Provide the [x, y] coordinate of the cell's center where the given text is located.  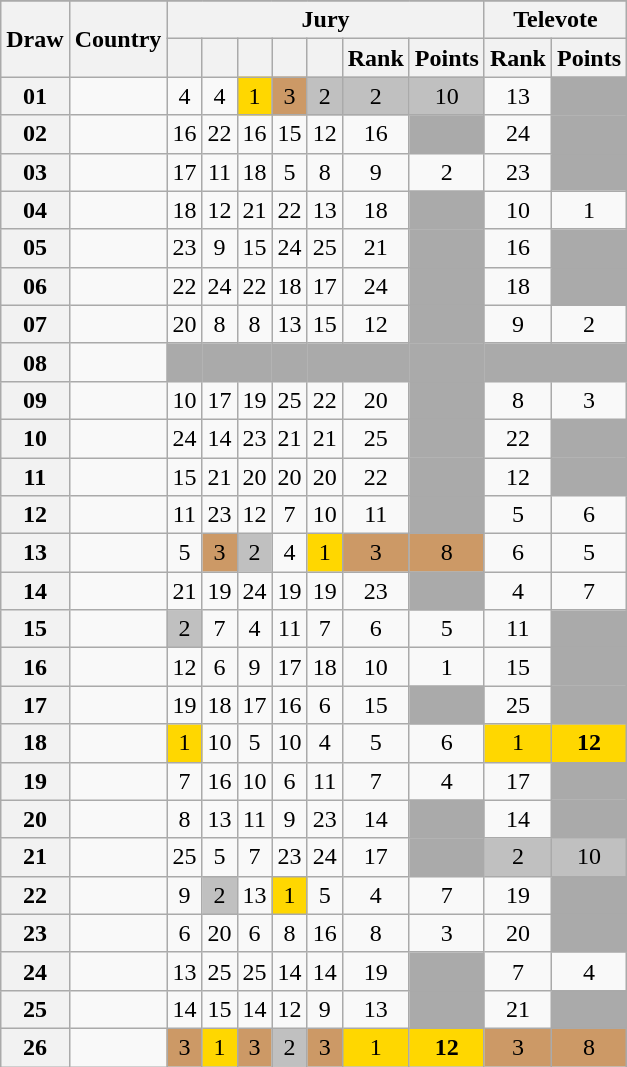
01 [35, 96]
03 [35, 172]
08 [35, 362]
02 [35, 134]
Televote [555, 20]
07 [35, 324]
06 [35, 286]
05 [35, 248]
Jury [326, 20]
09 [35, 400]
04 [35, 210]
26 [35, 1047]
Country [118, 39]
Draw [35, 39]
